Provide the [X, Y] coordinate of the cell's center where the given text is located.  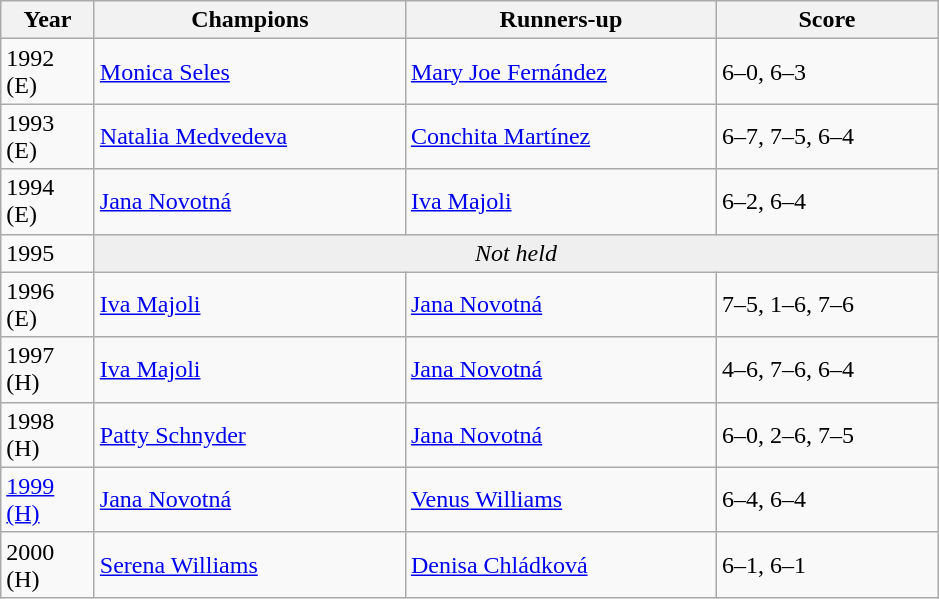
6–4, 6–4 [826, 500]
Year [48, 20]
Natalia Medvedeva [250, 136]
2000 (H) [48, 564]
Mary Joe Fernández [560, 72]
Score [826, 20]
6–7, 7–5, 6–4 [826, 136]
Patty Schnyder [250, 434]
6–0, 2–6, 7–5 [826, 434]
Champions [250, 20]
Not held [516, 253]
Denisa Chládková [560, 564]
1999 (H) [48, 500]
1994 (E) [48, 202]
Runners-up [560, 20]
Monica Seles [250, 72]
Venus Williams [560, 500]
Conchita Martínez [560, 136]
4–6, 7–6, 6–4 [826, 370]
1992 (E) [48, 72]
1993 (E) [48, 136]
1995 [48, 253]
7–5, 1–6, 7–6 [826, 304]
6–0, 6–3 [826, 72]
6–1, 6–1 [826, 564]
Serena Williams [250, 564]
1996 (E) [48, 304]
6–2, 6–4 [826, 202]
1998 (H) [48, 434]
1997 (H) [48, 370]
